Output the (x, y) coordinate of the center of the cell containing the given text.  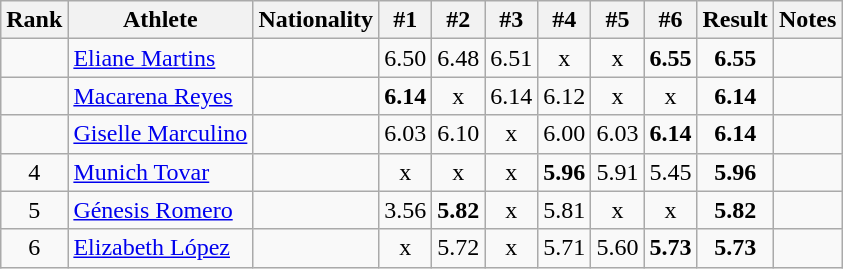
6 (34, 248)
6.51 (512, 58)
5.81 (564, 210)
Giselle Marculino (160, 134)
6.48 (458, 58)
Athlete (160, 20)
#2 (458, 20)
#4 (564, 20)
5.91 (618, 172)
Notes (807, 20)
Génesis Romero (160, 210)
Elizabeth López (160, 248)
Eliane Martins (160, 58)
Nationality (316, 20)
6.00 (564, 134)
#5 (618, 20)
#6 (670, 20)
Rank (34, 20)
5.60 (618, 248)
6.50 (406, 58)
5 (34, 210)
3.56 (406, 210)
Macarena Reyes (160, 96)
#3 (512, 20)
Munich Tovar (160, 172)
4 (34, 172)
Result (735, 20)
#1 (406, 20)
5.71 (564, 248)
6.10 (458, 134)
5.72 (458, 248)
6.12 (564, 96)
5.45 (670, 172)
